Find where the given text appears and provide that cell's center as [x, y] coordinate. 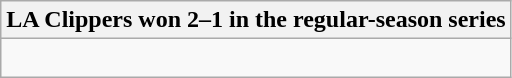
LA Clippers won 2–1 in the regular-season series [256, 20]
